Provide the [X, Y] coordinate of the cell's center where the given text is located.  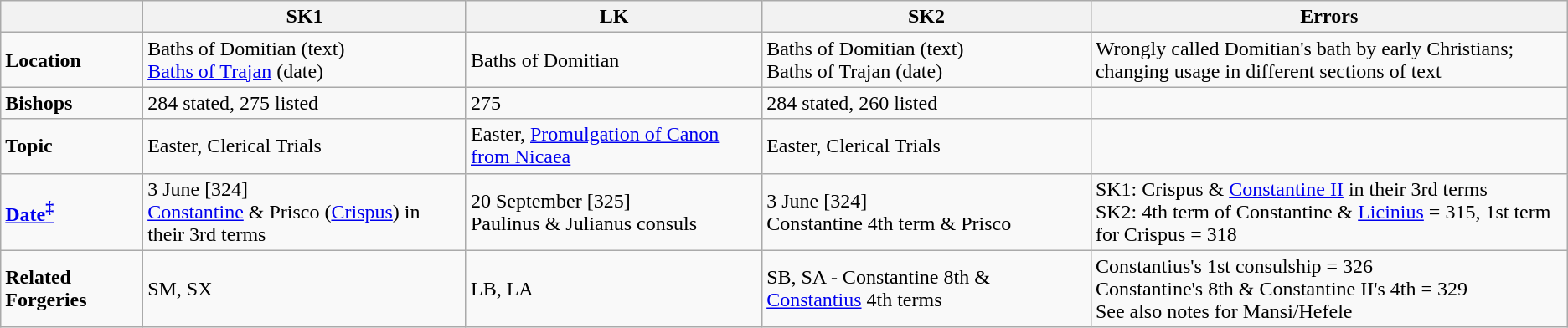
SK1: Crispus & Constantine II in their 3rd termsSK2: 4th term of Constantine & Licinius = 315, 1st term for Crispus = 318 [1328, 212]
Baths of Domitian [613, 60]
SB, SA - Constantine 8th & Constantius 4th terms [926, 289]
Date‡ [72, 212]
Wrongly called Domitian's bath by early Christians;changing usage in different sections of text [1328, 60]
20 September [325]Paulinus & Julianus consuls [613, 212]
SK2 [926, 17]
Easter, Promulgation of Canon from Nicaea [613, 146]
SM, SX [305, 289]
Related Forgeries [72, 289]
Bishops [72, 103]
284 stated, 260 listed [926, 103]
3 June [324]Constantine & Prisco (Crispus) in their 3rd terms [305, 212]
SK1 [305, 17]
275 [613, 103]
LB, LA [613, 289]
Constantius's 1st consulship = 326Constantine's 8th & Constantine II's 4th = 329See also notes for Mansi/Hefele [1328, 289]
Errors [1328, 17]
284 stated, 275 listed [305, 103]
LK [613, 17]
3 June [324]Constantine 4th term & Prisco [926, 212]
Topic [72, 146]
Location [72, 60]
